Provide the (x, y) coordinate of the cell's center where the given text is located.  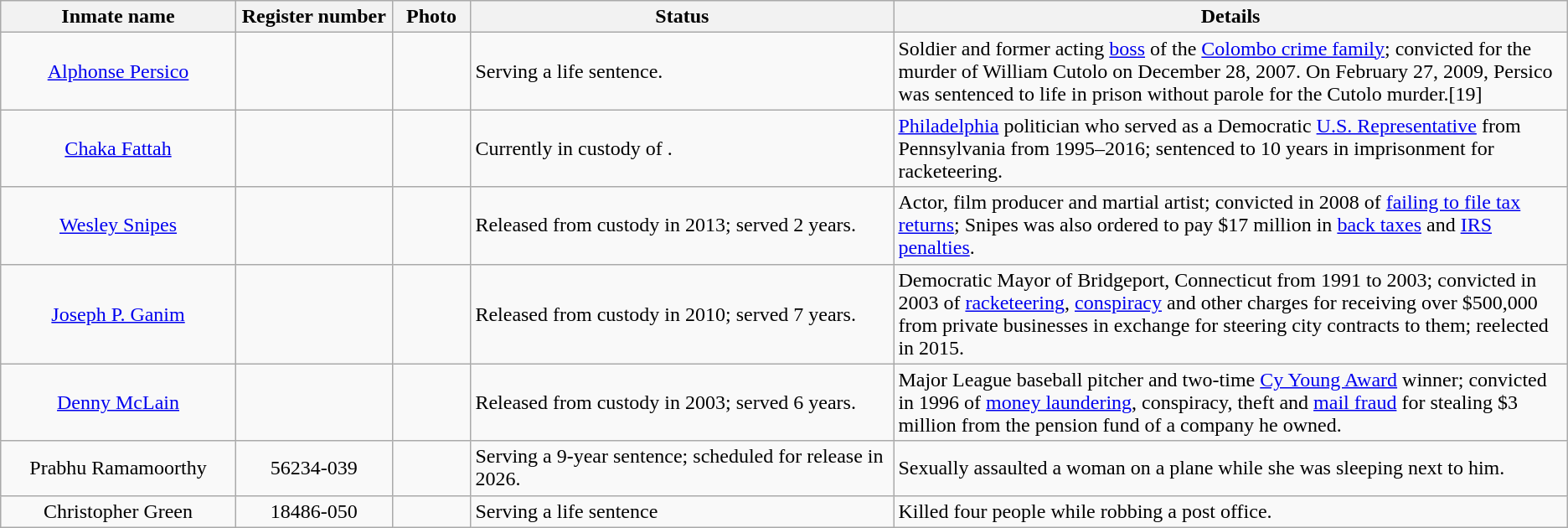
Sexually assaulted a woman on a plane while she was sleeping next to him. (1230, 468)
Released from custody in 2013; served 2 years. (682, 225)
Status (682, 17)
Released from custody in 2003; served 6 years. (682, 402)
Photo (431, 17)
Inmate name (119, 17)
Serving a life sentence. (682, 71)
Killed four people while robbing a post office. (1230, 511)
Denny McLain (119, 402)
18486-050 (313, 511)
56234-039 (313, 468)
Wesley Snipes (119, 225)
Register number (313, 17)
Details (1230, 17)
Joseph P. Ganim (119, 313)
Serving a life sentence (682, 511)
Released from custody in 2010; served 7 years. (682, 313)
Christopher Green (119, 511)
Alphonse Persico (119, 71)
Chaka Fattah (119, 148)
Currently in custody of . (682, 148)
Prabhu Ramamoorthy (119, 468)
Serving a 9-year sentence; scheduled for release in 2026. (682, 468)
